Identify which cell holds the provided text, then report its (x, y) central coordinate. 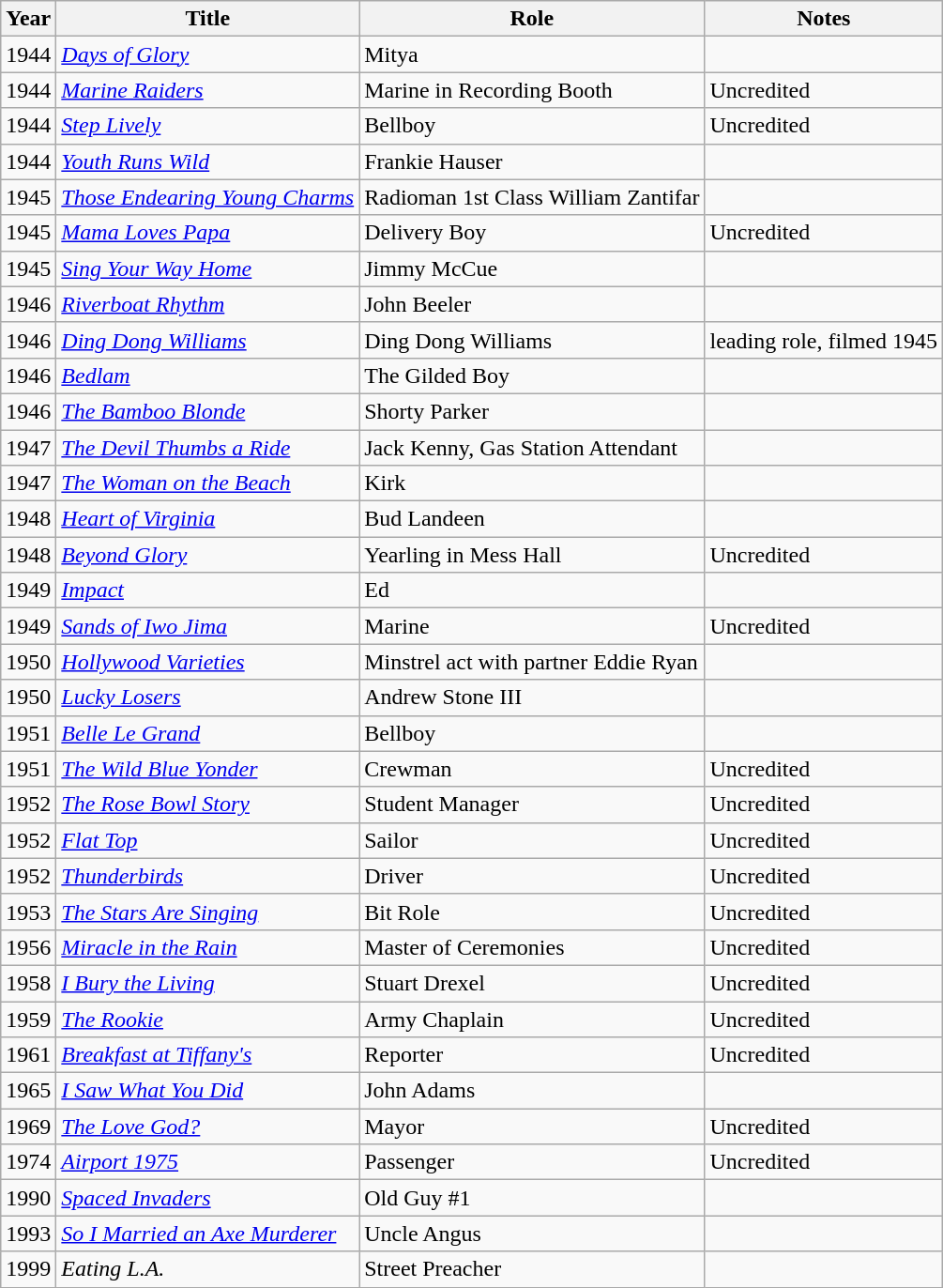
1965 (28, 1091)
Bud Landeen (532, 519)
Passenger (532, 1162)
Delivery Boy (532, 233)
Reporter (532, 1055)
Those Endearing Young Charms (208, 197)
Marine (532, 626)
Airport 1975 (208, 1162)
Radioman 1st Class William Zantifar (532, 197)
Heart of Virginia (208, 519)
Old Guy #1 (532, 1198)
I Bury the Living (208, 983)
Breakfast at Tiffany's (208, 1055)
Mama Loves Papa (208, 233)
Marine Raiders (208, 90)
The Bamboo Blonde (208, 411)
Andrew Stone III (532, 698)
The Love God? (208, 1127)
I Saw What You Did (208, 1091)
1990 (28, 1198)
1969 (28, 1127)
Uncle Angus (532, 1234)
Title (208, 19)
Army Chaplain (532, 1019)
Step Lively (208, 126)
So I Married an Axe Murderer (208, 1234)
Beyond Glory (208, 555)
The Gilded Boy (532, 376)
Jimmy McCue (532, 268)
Bit Role (532, 912)
1956 (28, 947)
Youth Runs Wild (208, 161)
Jack Kenny, Gas Station Attendant (532, 448)
Sing Your Way Home (208, 268)
Hollywood Varieties (208, 662)
Sands of Iwo Jima (208, 626)
The Devil Thumbs a Ride (208, 448)
Sailor (532, 840)
Stuart Drexel (532, 983)
Bedlam (208, 376)
1953 (28, 912)
Miracle in the Rain (208, 947)
Street Preacher (532, 1269)
Student Manager (532, 805)
1961 (28, 1055)
The Stars Are Singing (208, 912)
Shorty Parker (532, 411)
1974 (28, 1162)
John Adams (532, 1091)
Days of Glory (208, 54)
Driver (532, 876)
Riverboat Rhythm (208, 304)
Role (532, 19)
Crewman (532, 769)
Ed (532, 590)
Impact (208, 590)
The Woman on the Beach (208, 483)
Kirk (532, 483)
The Rose Bowl Story (208, 805)
Mayor (532, 1127)
leading role, filmed 1945 (824, 340)
Thunderbirds (208, 876)
Frankie Hauser (532, 161)
The Rookie (208, 1019)
1993 (28, 1234)
Eating L.A. (208, 1269)
Notes (824, 19)
John Beeler (532, 304)
Master of Ceremonies (532, 947)
1959 (28, 1019)
Mitya (532, 54)
Spaced Invaders (208, 1198)
Yearling in Mess Hall (532, 555)
Lucky Losers (208, 698)
Belle Le Grand (208, 733)
Year (28, 19)
1999 (28, 1269)
Flat Top (208, 840)
Minstrel act with partner Eddie Ryan (532, 662)
The Wild Blue Yonder (208, 769)
1958 (28, 983)
Marine in Recording Booth (532, 90)
